Find where the given text appears and provide that cell's center as [X, Y] coordinate. 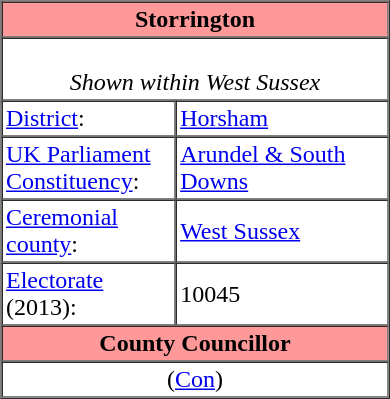
10045 [282, 294]
Electorate (2013): [89, 294]
Shown within West Sussex [196, 70]
(Con) [196, 380]
UK Parliament Constituency: [89, 168]
County Councillor [196, 344]
Storrington [196, 20]
Ceremonial county: [89, 232]
District: [89, 118]
Arundel & South Downs [282, 168]
Horsham [282, 118]
West Sussex [282, 232]
